Return (X, Y) of the center of cell containing provided text 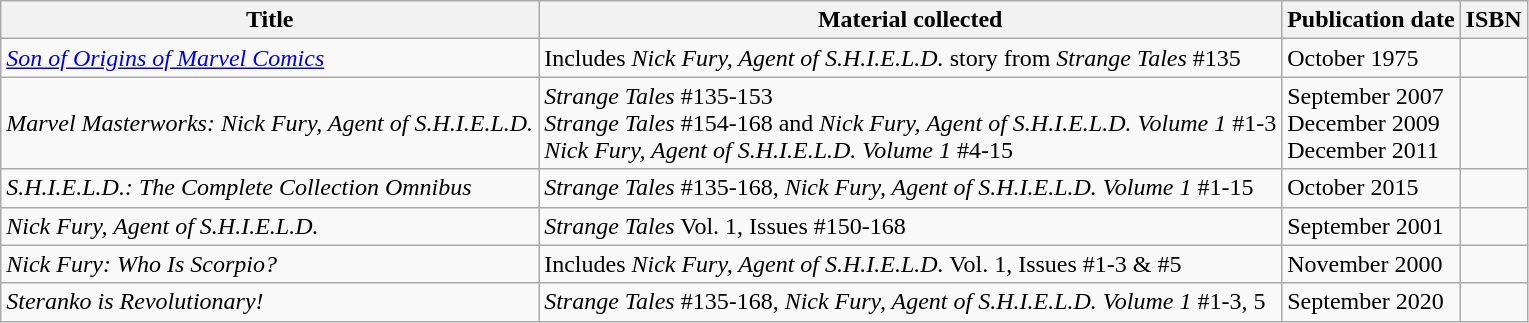
November 2000 (1371, 264)
Steranko is Revolutionary! (270, 302)
September 2001 (1371, 226)
September 2007December 2009December 2011 (1371, 123)
Includes Nick Fury, Agent of S.H.I.E.L.D. Vol. 1, Issues #1-3 & #5 (910, 264)
Title (270, 20)
Nick Fury, Agent of S.H.I.E.L.D. (270, 226)
Strange Tales #135-168, Nick Fury, Agent of S.H.I.E.L.D. Volume 1 #1-15 (910, 188)
ISBN (1494, 20)
Includes Nick Fury, Agent of S.H.I.E.L.D. story from Strange Tales #135 (910, 58)
Nick Fury: Who Is Scorpio? (270, 264)
September 2020 (1371, 302)
S.H.I.E.L.D.: The Complete Collection Omnibus (270, 188)
Publication date (1371, 20)
October 2015 (1371, 188)
Strange Tales #135-168, Nick Fury, Agent of S.H.I.E.L.D. Volume 1 #1-3, 5 (910, 302)
Marvel Masterworks: Nick Fury, Agent of S.H.I.E.L.D. (270, 123)
Strange Tales #135-153 Strange Tales #154-168 and Nick Fury, Agent of S.H.I.E.L.D. Volume 1 #1-3 Nick Fury, Agent of S.H.I.E.L.D. Volume 1 #4-15 (910, 123)
Material collected (910, 20)
October 1975 (1371, 58)
Strange Tales Vol. 1, Issues #150-168 (910, 226)
Son of Origins of Marvel Comics (270, 58)
